Extract the (x, y) coordinate from the center of the cell holding the provided text.  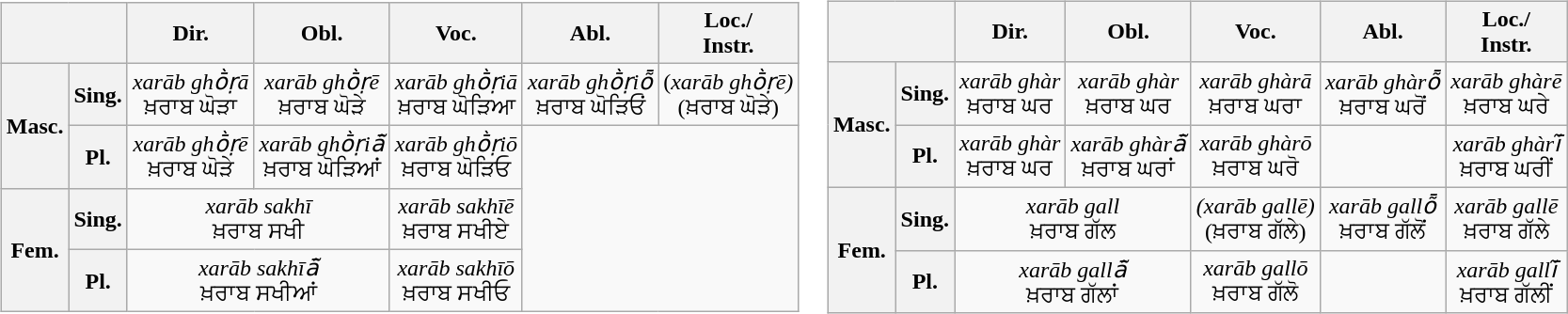
xarāb ghṑṛiāਖ਼ਰਾਬ ਘੋੜਿਆ (455, 94)
(xarāb gallē)(ਖ਼ਰਾਬ ਗੱਲੇ) (1255, 218)
xarāb gallȭਖ਼ਰਾਬ ਗੱਲੋਂ (1383, 218)
xarāb gallēਖ਼ਰਾਬ ਗੱਲੇ (1507, 218)
xarāb ghàrī̃ਖ਼ਰਾਬ ਘਰੀਂ (1507, 156)
xarāb gallā̃ਖ਼ਰਾਬ ਗੱਲਾਂ (1073, 282)
xarāb ghàrȭਖ਼ਰਾਬ ਘਰੋਂ (1383, 94)
xarāb sakhīā̃ਖ਼ਰਾਬ ਸਖੀਆਂ (258, 280)
xarāb sakhīōਖ਼ਰਾਬ ਸਖੀਓ (455, 280)
xarāb gallī̃ਖ਼ਰਾਬ ਗੱਲੀਂ (1507, 282)
xarāb ghàrāਖ਼ਰਾਬ ਘਰਾ (1255, 94)
xarāb gallōਖ਼ਰਾਬ ਗੱਲੋ (1255, 282)
xarāb ghṑṛāਖ਼ਰਾਬ ਘੋੜਾ (190, 94)
xarāb ghṑṛiȭਖ਼ਰਾਬ ਘੋੜਿਓਂ (590, 94)
(xarāb ghṑṛē)(ਖ਼ਰਾਬ ਘੋੜੇ) (728, 94)
xarāb ghṑṛiōਖ਼ਰਾਬ ਘੋੜਿਓ (455, 158)
xarāb sakhīਖ਼ਰਾਬ ਸਖੀ (258, 218)
xarāb gallਖ਼ਰਾਬ ਗੱਲ (1073, 218)
xarāb ghàrōਖ਼ਰਾਬ ਘਰੋ (1255, 156)
xarāb sakhīēਖ਼ਰਾਬ ਸਖੀਏ (455, 218)
xarāb ghṑṛiā̃ਖ਼ਰਾਬ ਘੋੜਿਆਂ (322, 158)
xarāb ghàrēਖ਼ਰਾਬ ਘਰੇ (1507, 94)
xarāb ghàrā̃ਖ਼ਰਾਬ ਘਰਾਂ (1129, 156)
